Determine the [x, y] coordinate at the center of the cell enclosing the given text.  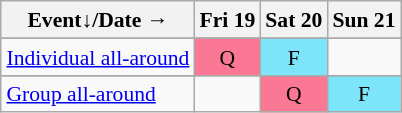
Event↓/Date → [98, 20]
Individual all-around [98, 56]
Fri 19 [227, 20]
Sat 20 [294, 20]
Group all-around [98, 94]
Sun 21 [364, 20]
